Search for the cell housing the specified text and yield its (X, Y) center coordinate. 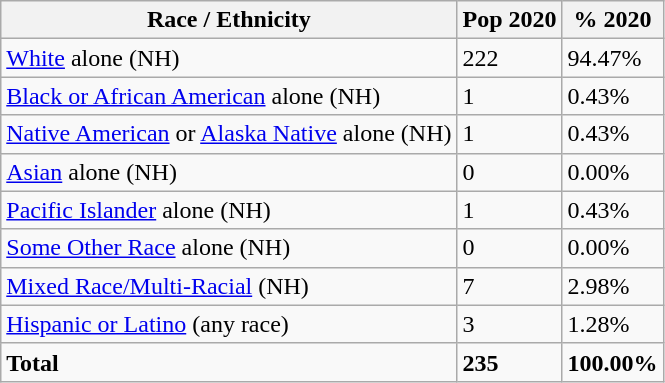
Race / Ethnicity (229, 20)
Asian alone (NH) (229, 172)
Some Other Race alone (NH) (229, 248)
100.00% (612, 362)
7 (510, 286)
Native American or Alaska Native alone (NH) (229, 134)
222 (510, 58)
Pacific Islander alone (NH) (229, 210)
Hispanic or Latino (any race) (229, 324)
Mixed Race/Multi-Racial (NH) (229, 286)
3 (510, 324)
2.98% (612, 286)
Black or African American alone (NH) (229, 96)
White alone (NH) (229, 58)
235 (510, 362)
94.47% (612, 58)
Pop 2020 (510, 20)
1.28% (612, 324)
Total (229, 362)
% 2020 (612, 20)
